Return (X, Y) of the center of cell containing provided text 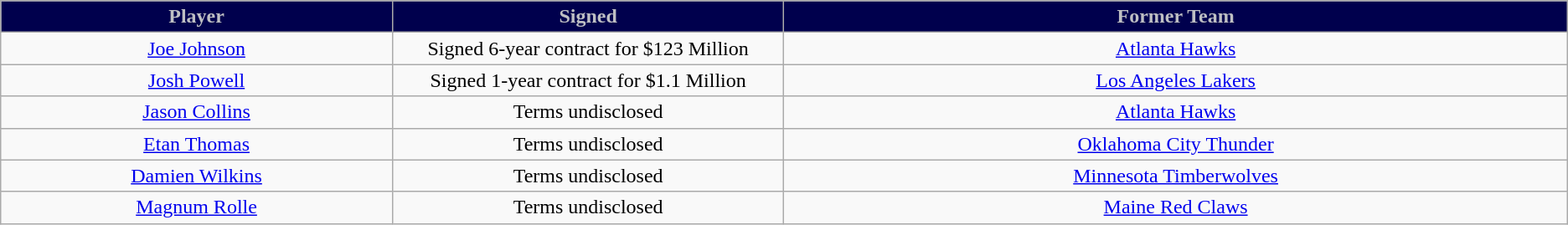
Damien Wilkins (197, 176)
Joe Johnson (197, 49)
Signed 1-year contract for $1.1 Million (588, 80)
Maine Red Claws (1176, 207)
Josh Powell (197, 80)
Minnesota Timberwolves (1176, 176)
Former Team (1176, 17)
Signed 6-year contract for $123 Million (588, 49)
Signed (588, 17)
Player (197, 17)
Oklahoma City Thunder (1176, 144)
Magnum Rolle (197, 207)
Los Angeles Lakers (1176, 80)
Etan Thomas (197, 144)
Jason Collins (197, 112)
